Detect which cell encompasses the target text, then output its [X, Y] center coordinate. 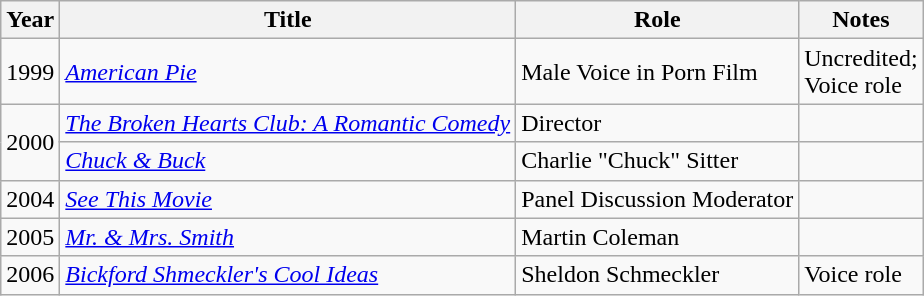
2006 [30, 275]
Role [658, 20]
Year [30, 20]
Title [288, 20]
Martin Coleman [658, 237]
Director [658, 123]
Charlie "Chuck" Sitter [658, 161]
1999 [30, 72]
Notes [861, 20]
2004 [30, 199]
See This Movie [288, 199]
The Broken Hearts Club: A Romantic Comedy [288, 123]
Male Voice in Porn Film [658, 72]
Voice role [861, 275]
Sheldon Schmeckler [658, 275]
Uncredited;Voice role [861, 72]
Panel Discussion Moderator [658, 199]
2005 [30, 237]
Bickford Shmeckler's Cool Ideas [288, 275]
Mr. & Mrs. Smith [288, 237]
American Pie [288, 72]
Chuck & Buck [288, 161]
2000 [30, 142]
